Determine the (x, y) coordinate at the center of the cell enclosing the given text.  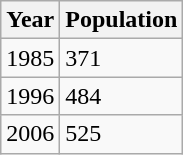
Year (30, 20)
1996 (30, 96)
2006 (30, 134)
1985 (30, 58)
Population (122, 20)
484 (122, 96)
371 (122, 58)
525 (122, 134)
